From the cell containing the given text, extract its center point as (x, y) coordinate. 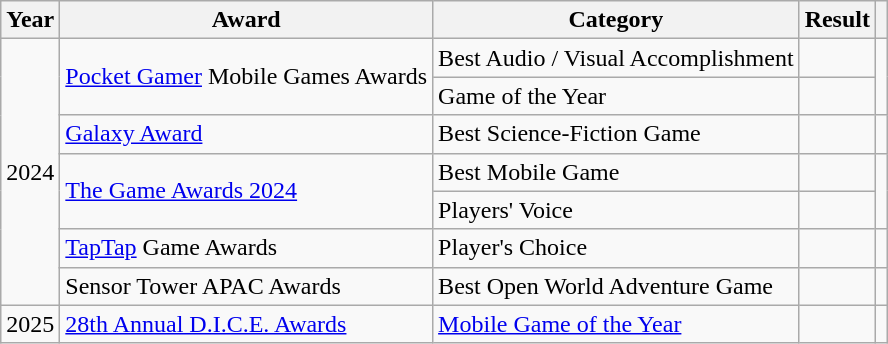
28th Annual D.I.C.E. Awards (246, 324)
Result (837, 20)
Sensor Tower APAC Awards (246, 286)
Best Science-Fiction Game (616, 134)
Best Mobile Game (616, 172)
The Game Awards 2024 (246, 191)
Game of the Year (616, 96)
Galaxy Award (246, 134)
Best Audio / Visual Accomplishment (616, 58)
Category (616, 20)
Players' Voice (616, 210)
Best Open World Adventure Game (616, 286)
Year (30, 20)
Player's Choice (616, 248)
2024 (30, 172)
2025 (30, 324)
Pocket Gamer Mobile Games Awards (246, 77)
TapTap Game Awards (246, 248)
Award (246, 20)
Mobile Game of the Year (616, 324)
